Capture the cell that displays the provided text and extract its (X, Y) central coordinate. 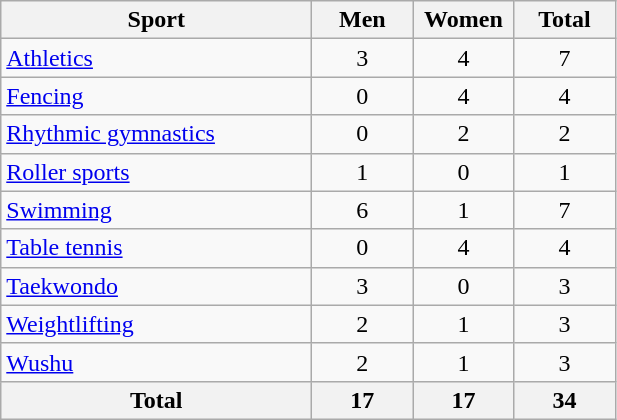
Wushu (156, 362)
34 (564, 400)
Men (362, 20)
Roller sports (156, 172)
Rhythmic gymnastics (156, 134)
6 (362, 210)
Fencing (156, 96)
Table tennis (156, 248)
Athletics (156, 58)
Swimming (156, 210)
Women (464, 20)
Taekwondo (156, 286)
Weightlifting (156, 324)
Sport (156, 20)
